Return the [X, Y] coordinate for the center point of the cell that contains the specified text.  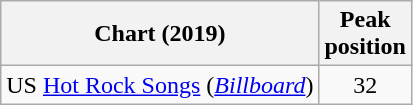
US Hot Rock Songs (Billboard) [160, 85]
Peakposition [365, 34]
32 [365, 85]
Chart (2019) [160, 34]
